Provide the [x, y] coordinate of the cell's center where the given text is located.  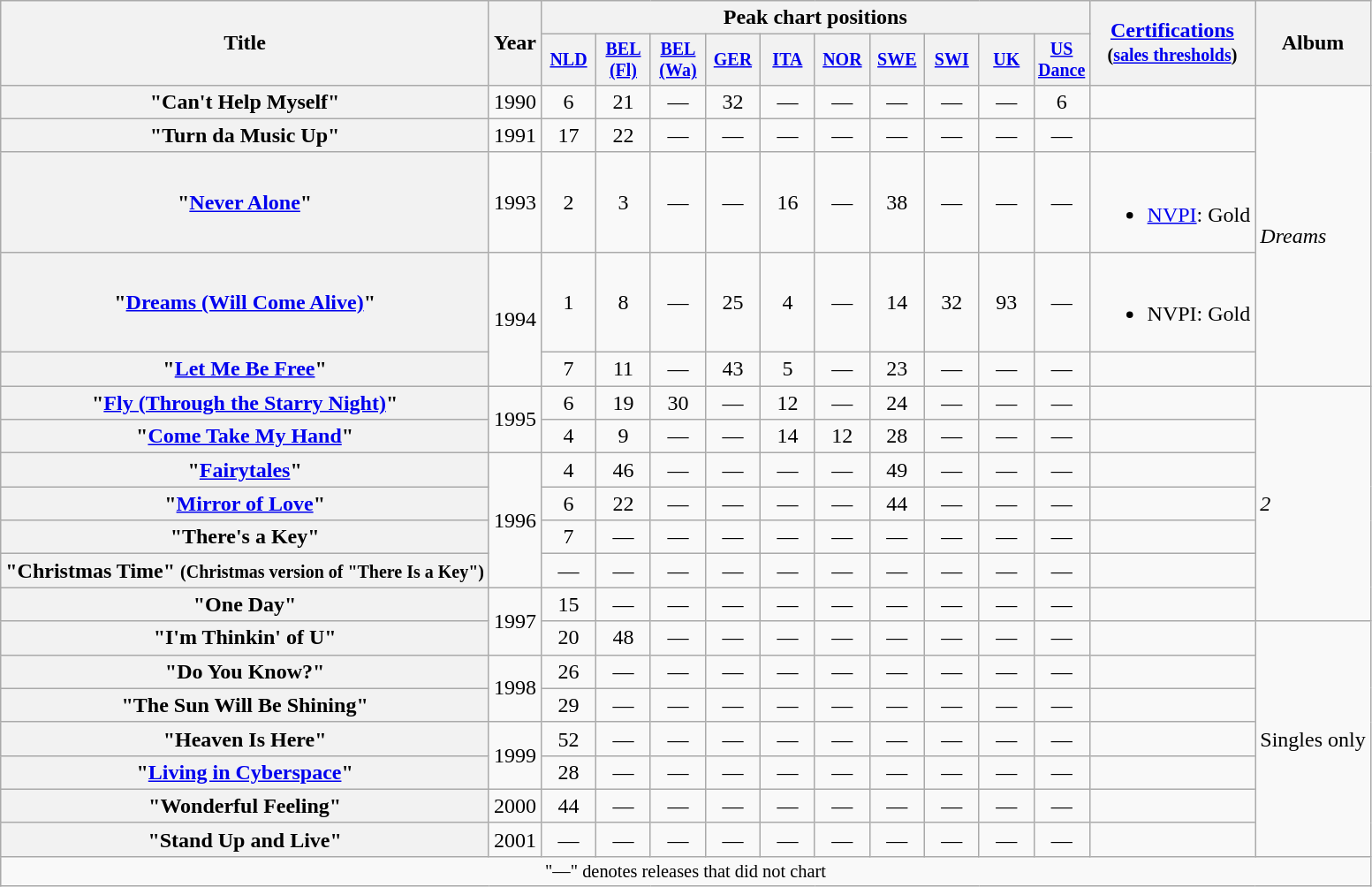
43 [732, 369]
8 [624, 302]
"Dreams (Will Come Alive)" [246, 302]
1997 [514, 621]
NOR [842, 60]
Album [1313, 43]
Certifications(sales thresholds) [1172, 43]
48 [624, 638]
11 [624, 369]
1993 [514, 201]
21 [624, 102]
"I'm Thinkin' of U" [246, 638]
1990 [514, 102]
38 [897, 201]
"Christmas Time" (Christmas version of "There Is a Key") [246, 571]
93 [1006, 302]
"Let Me Be Free" [246, 369]
"Come Take My Hand" [246, 436]
Year [514, 43]
2000 [514, 806]
"Mirror of Love" [246, 504]
30 [678, 403]
Title [246, 43]
UK [1006, 60]
25 [732, 302]
52 [569, 739]
1998 [514, 688]
"Turn da Music Up" [246, 135]
1994 [514, 318]
"The Sun Will Be Shining" [246, 705]
15 [569, 604]
9 [624, 436]
"Fly (Through the Starry Night)" [246, 403]
SWE [897, 60]
"Never Alone" [246, 201]
1995 [514, 420]
23 [897, 369]
SWI [951, 60]
USDance [1062, 60]
"—" denotes releases that did not chart [686, 871]
"Wonderful Feeling" [246, 806]
"There's a Key" [246, 537]
"Living in Cyberspace" [246, 772]
19 [624, 403]
Dreams [1313, 235]
GER [732, 60]
"Fairytales" [246, 470]
ITA [787, 60]
17 [569, 135]
20 [569, 638]
"Stand Up and Live" [246, 839]
3 [624, 201]
Singles only [1313, 739]
1996 [514, 520]
"Heaven Is Here" [246, 739]
5 [787, 369]
"Can't Help Myself" [246, 102]
1999 [514, 755]
1991 [514, 135]
46 [624, 470]
"Do You Know?" [246, 671]
NLD [569, 60]
BEL(Fl) [624, 60]
29 [569, 705]
1 [569, 302]
"One Day" [246, 604]
2001 [514, 839]
49 [897, 470]
Peak chart positions [816, 18]
26 [569, 671]
24 [897, 403]
16 [787, 201]
BEL(Wa) [678, 60]
